Return the [x, y] coordinate for the center point of the cell that contains the specified text.  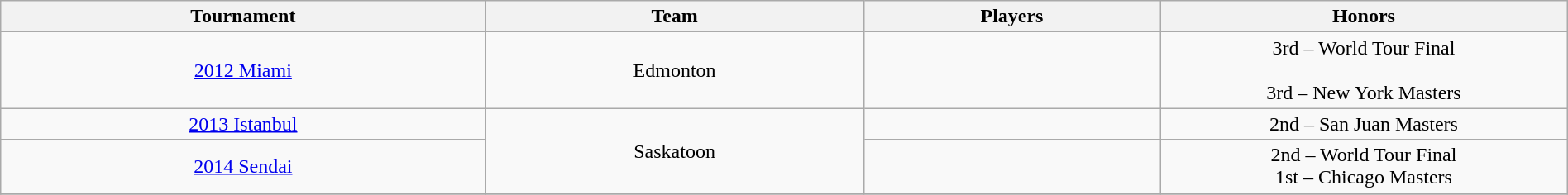
3rd – World Tour Final 3rd – New York Masters [1365, 70]
2012 Miami [243, 70]
2014 Sendai [243, 167]
Tournament [243, 17]
Saskatoon [675, 150]
Edmonton [675, 70]
2nd – World Tour Final 1st – Chicago Masters [1365, 167]
Honors [1365, 17]
2nd – San Juan Masters [1365, 124]
Players [1011, 17]
2013 Istanbul [243, 124]
Team [675, 17]
